Output the [x, y] coordinate of the center of the cell containing the given text.  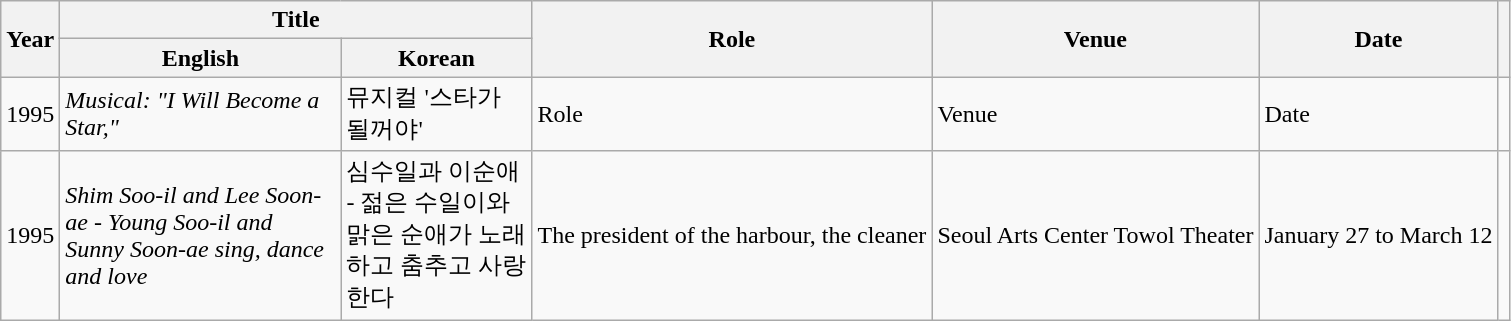
Musical: "I Will Become a Star," [200, 114]
심수일과 이순애 - 젊은 수일이와 맑은 순애가 노래하고 춤추고 사랑한다 [436, 236]
Seoul Arts Center Towol Theater [1096, 236]
English [200, 58]
뮤지컬 '스타가 될꺼야' [436, 114]
Title [296, 20]
The president of the harbour, the cleaner [732, 236]
Shim Soo-il and Lee Soon-ae - Young Soo-il and Sunny Soon-ae sing, dance and love [200, 236]
Korean [436, 58]
January 27 to March 12 [1378, 236]
Year [30, 39]
